Search for the cell housing the specified text and yield its [X, Y] center coordinate. 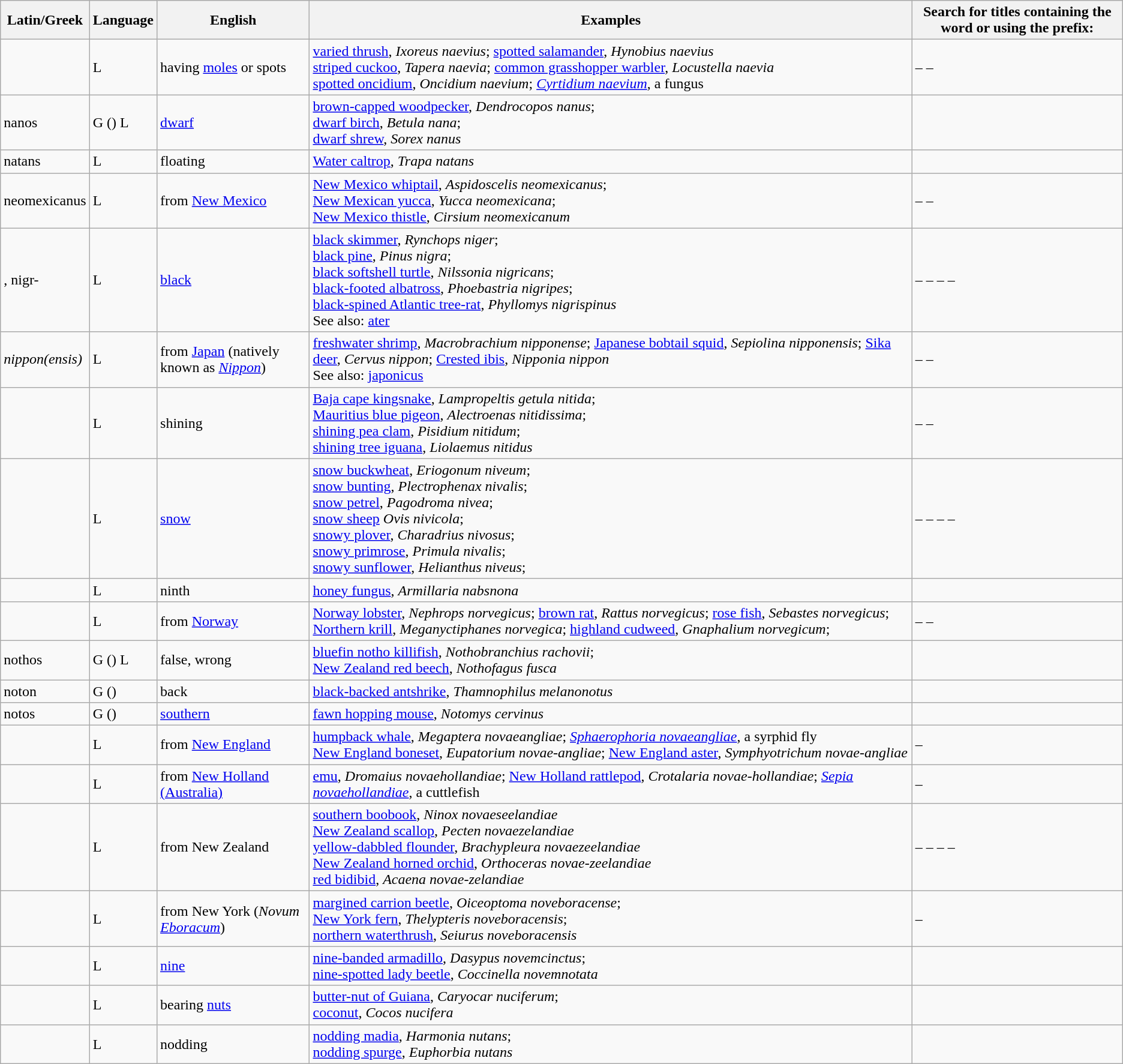
ninth [233, 590]
nanos [45, 122]
from New Mexico [233, 200]
butter-nut of Guiana, Caryocar nuciferum; coconut, Cocos nucifera [611, 1005]
shining [233, 422]
back [233, 691]
Search for titles containing the word or using the prefix: [1017, 20]
nine [233, 966]
nodding madia, Harmonia nutans; nodding spurge, Euphorbia nutans [611, 1044]
floating [233, 161]
snow [233, 518]
dwarf [233, 122]
nine-banded armadillo, Dasypus novemcinctus; nine-spotted lady beetle, Coccinella novemnotata [611, 966]
having moles or spots [233, 67]
false, wrong [233, 660]
from New Zealand [233, 847]
nippon(ensis) [45, 359]
southern [233, 714]
black-backed antshrike, Thamnophilus melanonotus [611, 691]
noton [45, 691]
fawn hopping mouse, Notomys cervinus [611, 714]
Latin/Greek [45, 20]
from Norway [233, 621]
English [233, 20]
margined carrion beetle, Oiceoptoma noveboracense; New York fern, Thelypteris noveboracensis; northern waterthrush, Seiurus noveboracensis [611, 919]
New Mexico whiptail, Aspidoscelis neomexicanus;New Mexican yucca, Yucca neomexicana;New Mexico thistle, Cirsium neomexicanum [611, 200]
from New Holland (Australia) [233, 784]
from New England [233, 745]
honey fungus, Armillaria nabsnona [611, 590]
, nigr- [45, 280]
Language [123, 20]
nodding [233, 1044]
from New York (Novum Eboracum) [233, 919]
bluefin notho killifish, Nothobranchius rachovii; New Zealand red beech, Nothofagus fusca [611, 660]
brown-capped woodpecker, Dendrocopos nanus; dwarf birch, Betula nana; dwarf shrew, Sorex nanus [611, 122]
nothos [45, 660]
bearing nuts [233, 1005]
neomexicanus [45, 200]
Examples [611, 20]
natans [45, 161]
emu, Dromaius novaehollandiae; New Holland rattlepod, Crotalaria novae-hollandiae; Sepia novaehollandiae, a cuttlefish [611, 784]
Water caltrop, Trapa natans [611, 161]
from Japan (natively known as Nippon) [233, 359]
black [233, 280]
notos [45, 714]
